From the cell containing the given text, extract its center point as [x, y] coordinate. 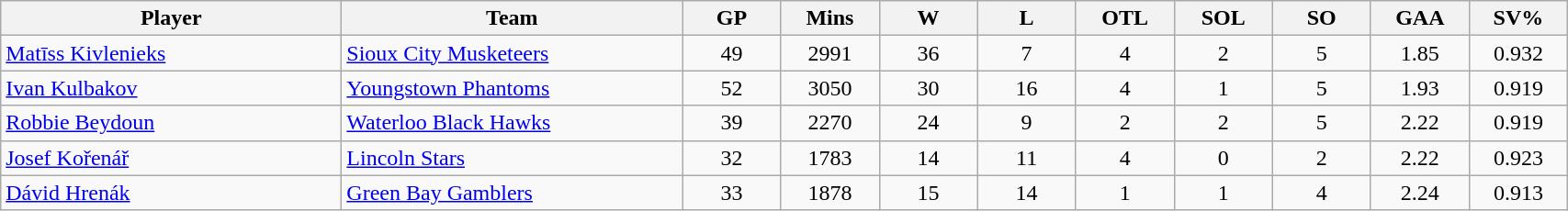
Robbie Beydoun [171, 123]
15 [928, 193]
GP [731, 18]
SV% [1517, 18]
2991 [830, 53]
Youngstown Phantoms [513, 88]
2.24 [1420, 193]
Sioux City Musketeers [513, 53]
SO [1321, 18]
Mins [830, 18]
32 [731, 158]
1878 [830, 193]
3050 [830, 88]
0.913 [1517, 193]
1783 [830, 158]
24 [928, 123]
Lincoln Stars [513, 158]
7 [1027, 53]
Dávid Hrenák [171, 193]
52 [731, 88]
Waterloo Black Hawks [513, 123]
SOL [1224, 18]
0.923 [1517, 158]
49 [731, 53]
2270 [830, 123]
11 [1027, 158]
Player [171, 18]
30 [928, 88]
Josef Kořenář [171, 158]
9 [1027, 123]
1.93 [1420, 88]
0 [1224, 158]
W [928, 18]
16 [1027, 88]
L [1027, 18]
Team [513, 18]
39 [731, 123]
33 [731, 193]
36 [928, 53]
OTL [1124, 18]
Ivan Kulbakov [171, 88]
0.932 [1517, 53]
GAA [1420, 18]
1.85 [1420, 53]
Green Bay Gamblers [513, 193]
Matīss Kivlenieks [171, 53]
